Identify which cell holds the provided text, then report its (x, y) central coordinate. 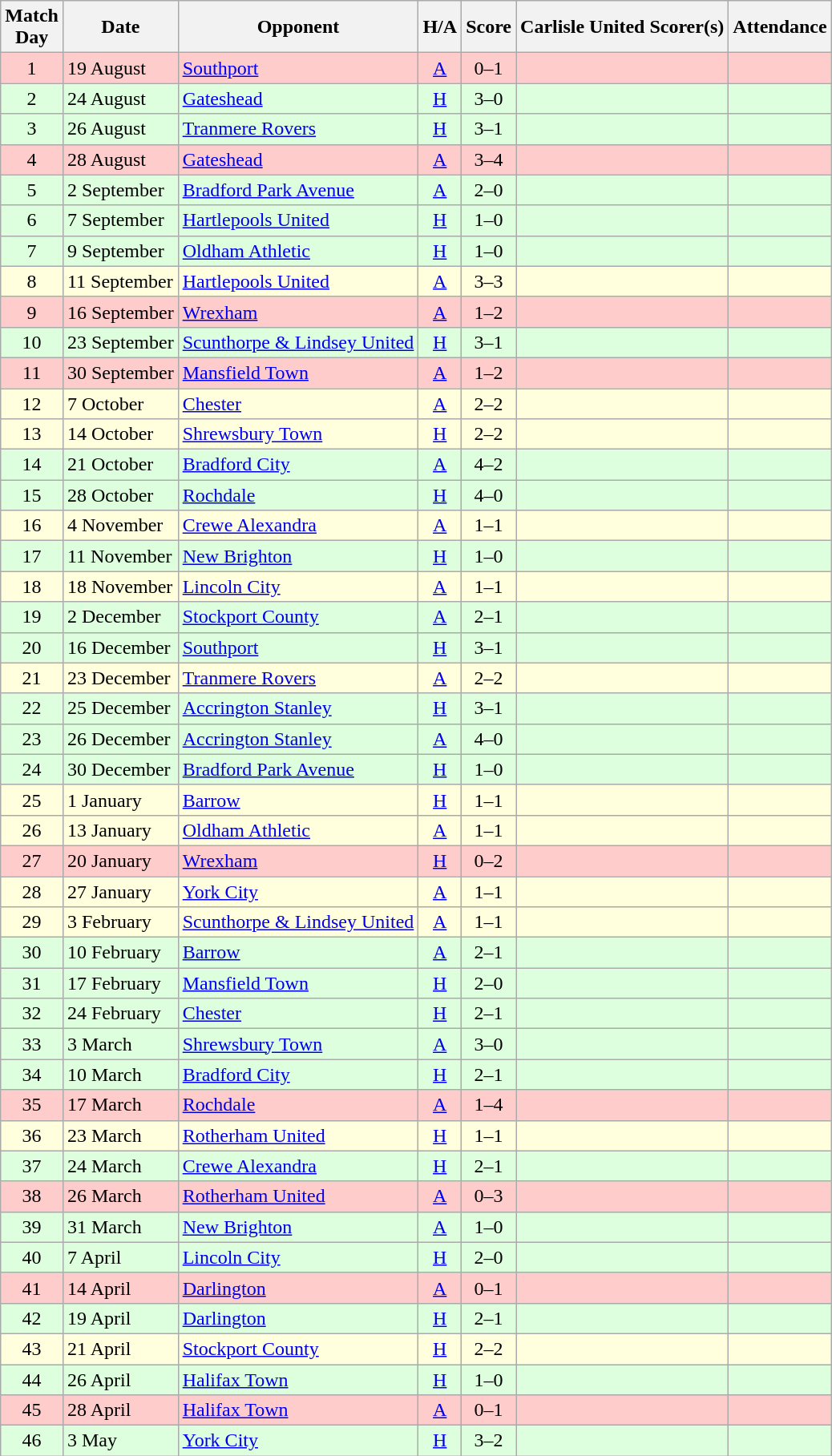
Match Day (32, 27)
23 (32, 739)
10 (32, 342)
16 (32, 526)
3–3 (489, 281)
17 February (120, 983)
11 (32, 373)
10 March (120, 1075)
23 September (120, 342)
18 (32, 587)
19 (32, 617)
45 (32, 1410)
35 (32, 1105)
30 September (120, 373)
23 March (120, 1135)
7 September (120, 220)
28 (32, 892)
30 December (120, 769)
31 (32, 983)
1 (32, 68)
30 (32, 953)
6 (32, 220)
9 September (120, 251)
16 September (120, 312)
26 March (120, 1196)
19 April (120, 1318)
Opponent (298, 27)
0–2 (489, 861)
24 March (120, 1166)
11 November (120, 556)
Attendance (780, 27)
24 February (120, 1014)
15 (32, 495)
21 October (120, 465)
7 April (120, 1257)
26 April (120, 1379)
22 (32, 708)
13 January (120, 830)
23 December (120, 678)
41 (32, 1288)
28 October (120, 495)
28 August (120, 159)
38 (32, 1196)
24 August (120, 99)
28 April (120, 1410)
2 December (120, 617)
3 March (120, 1044)
Carlisle United Scorer(s) (622, 27)
31 March (120, 1227)
17 March (120, 1105)
2 (32, 99)
20 (32, 647)
10 February (120, 953)
4 (32, 159)
24 (32, 769)
44 (32, 1379)
29 (32, 922)
42 (32, 1318)
3 May (120, 1441)
1–4 (489, 1105)
0–3 (489, 1196)
34 (32, 1075)
16 December (120, 647)
40 (32, 1257)
3 (32, 129)
43 (32, 1349)
26 (32, 830)
25 (32, 800)
4 November (120, 526)
18 November (120, 587)
14 (32, 465)
36 (32, 1135)
12 (32, 403)
H/A (440, 27)
5 (32, 190)
7 October (120, 403)
33 (32, 1044)
26 August (120, 129)
27 January (120, 892)
11 September (120, 281)
3–2 (489, 1441)
32 (32, 1014)
19 August (120, 68)
21 (32, 678)
17 (32, 556)
3–4 (489, 159)
Date (120, 27)
7 (32, 251)
26 December (120, 739)
37 (32, 1166)
14 October (120, 434)
1 January (120, 800)
2 September (120, 190)
25 December (120, 708)
46 (32, 1441)
4–2 (489, 465)
3 February (120, 922)
8 (32, 281)
21 April (120, 1349)
Score (489, 27)
13 (32, 434)
27 (32, 861)
20 January (120, 861)
9 (32, 312)
14 April (120, 1288)
39 (32, 1227)
